Pinpoint the cell where the given text exists, returning its (x, y) midpoint coordinate. 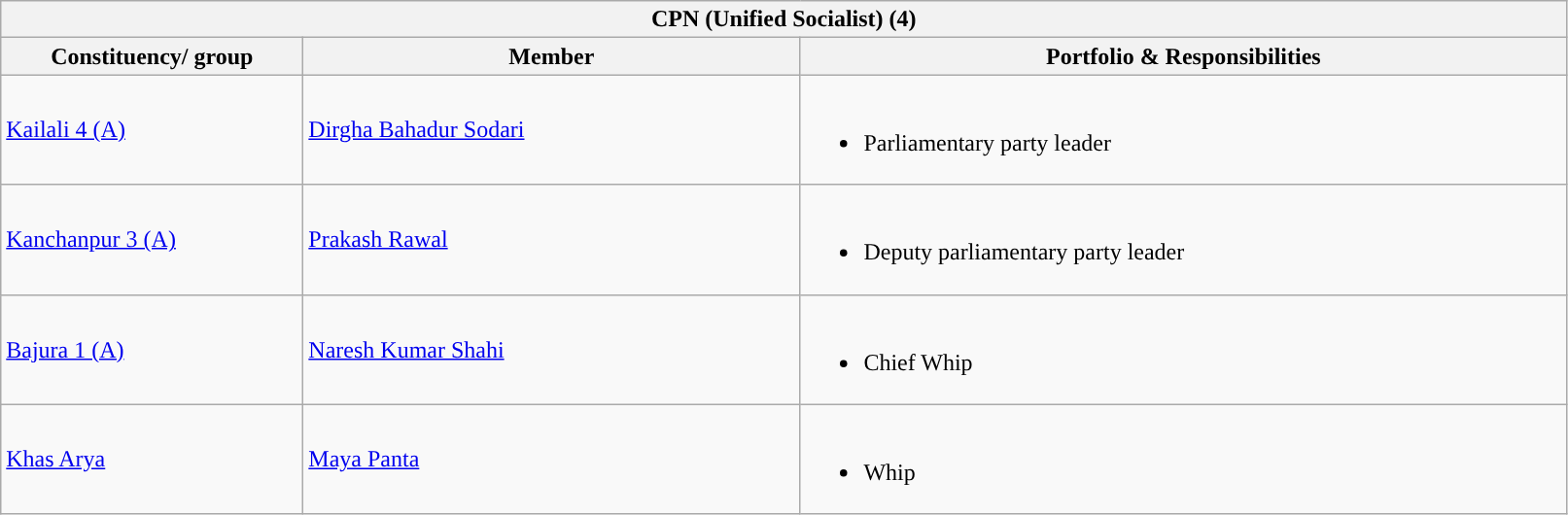
Prakash Rawal (552, 239)
Member (552, 56)
Kailali 4 (A) (152, 130)
Constituency/ group (152, 56)
Dirgha Bahadur Sodari (552, 130)
Chief Whip (1184, 350)
Kanchanpur 3 (A) (152, 239)
Bajura 1 (A) (152, 350)
Khas Arya (152, 459)
Parliamentary party leader (1184, 130)
Portfolio & Responsibilities (1184, 56)
CPN (Unified Socialist) (4) (784, 19)
Naresh Kumar Shahi (552, 350)
Deputy parliamentary party leader (1184, 239)
Maya Panta (552, 459)
Whip (1184, 459)
